Determine the (x, y) coordinate at the center of the cell enclosing the given text.  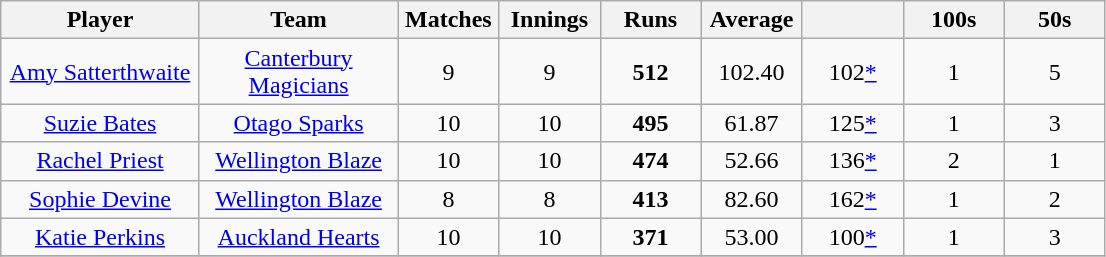
100s (954, 20)
371 (650, 237)
53.00 (752, 237)
136* (852, 161)
52.66 (752, 161)
Runs (650, 20)
5 (1054, 72)
474 (650, 161)
82.60 (752, 199)
Amy Satterthwaite (100, 72)
Canterbury Magicians (298, 72)
50s (1054, 20)
Matches (448, 20)
Suzie Bates (100, 123)
125* (852, 123)
495 (650, 123)
Average (752, 20)
102* (852, 72)
Otago Sparks (298, 123)
Innings (550, 20)
413 (650, 199)
Player (100, 20)
102.40 (752, 72)
Sophie Devine (100, 199)
61.87 (752, 123)
Team (298, 20)
Auckland Hearts (298, 237)
Rachel Priest (100, 161)
512 (650, 72)
Katie Perkins (100, 237)
162* (852, 199)
100* (852, 237)
